Find where the given text appears and provide that cell's center as (x, y) coordinate. 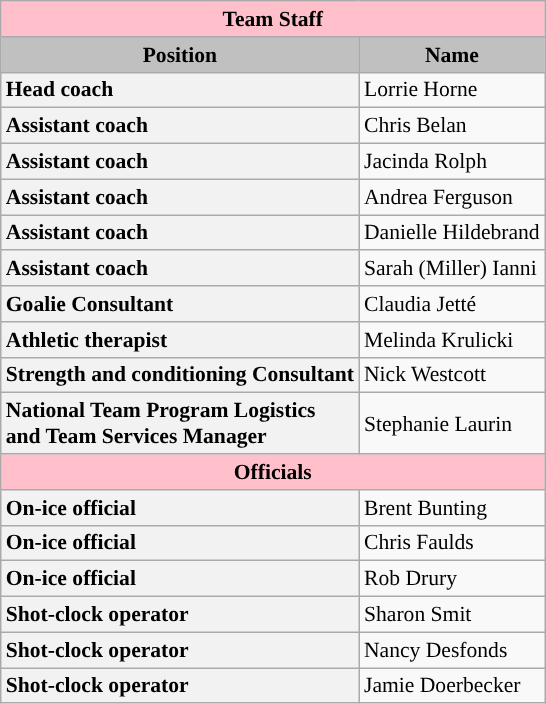
Melinda Krulicki (452, 340)
Danielle Hildebrand (452, 233)
Nick Westcott (452, 375)
Name (452, 55)
Sarah (Miller) Ianni (452, 269)
Officials (273, 472)
Goalie Consultant (180, 304)
Chris Belan (452, 126)
Strength and conditioning Consultant (180, 375)
Nancy Desfonds (452, 650)
Jamie Doerbecker (452, 686)
Claudia Jetté (452, 304)
Athletic therapist (180, 340)
Jacinda Rolph (452, 162)
Rob Drury (452, 579)
Andrea Ferguson (452, 197)
Chris Faulds (452, 543)
Head coach (180, 90)
National Team Program Logisticsand Team Services Manager (180, 424)
Sharon Smit (452, 615)
Team Staff (273, 19)
Lorrie Horne (452, 90)
Position (180, 55)
Stephanie Laurin (452, 424)
Brent Bunting (452, 508)
